Scan for the cell matching the given text and deliver its [X, Y] coordinate at center. 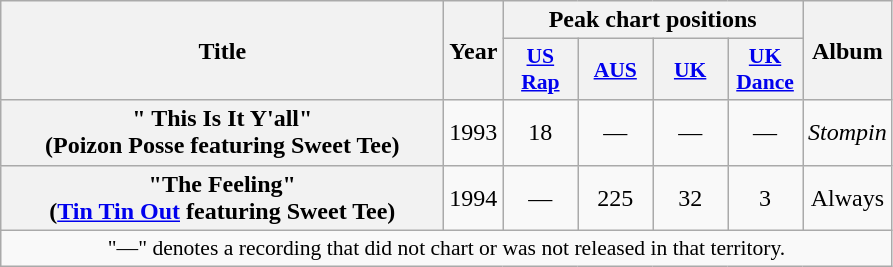
18 [540, 132]
Title [222, 50]
1994 [474, 198]
225 [616, 198]
"—" denotes a recording that did not chart or was not released in that territory. [446, 248]
Album [847, 50]
UK Dance [766, 70]
"The Feeling"(Tin Tin Out featuring Sweet Tee) [222, 198]
UK [690, 70]
AUS [616, 70]
1993 [474, 132]
" This Is It Y'all"(Poizon Posse featuring Sweet Tee) [222, 132]
3 [766, 198]
Always [847, 198]
Year [474, 50]
US Rap [540, 70]
Stompin [847, 132]
32 [690, 198]
Peak chart positions [653, 20]
